From the cell containing the given text, extract its center point as (X, Y) coordinate. 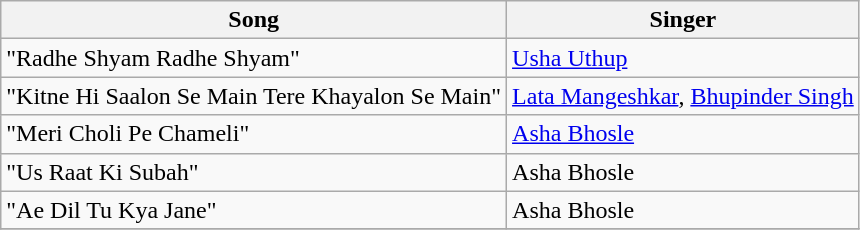
"Meri Choli Pe Chameli" (254, 134)
Lata Mangeshkar, Bhupinder Singh (684, 96)
"Kitne Hi Saalon Se Main Tere Khayalon Se Main" (254, 96)
Song (254, 20)
Usha Uthup (684, 58)
"Us Raat Ki Subah" (254, 172)
Singer (684, 20)
"Radhe Shyam Radhe Shyam" (254, 58)
"Ae Dil Tu Kya Jane" (254, 210)
